Output the [x, y] coordinate of the center of the cell containing the given text.  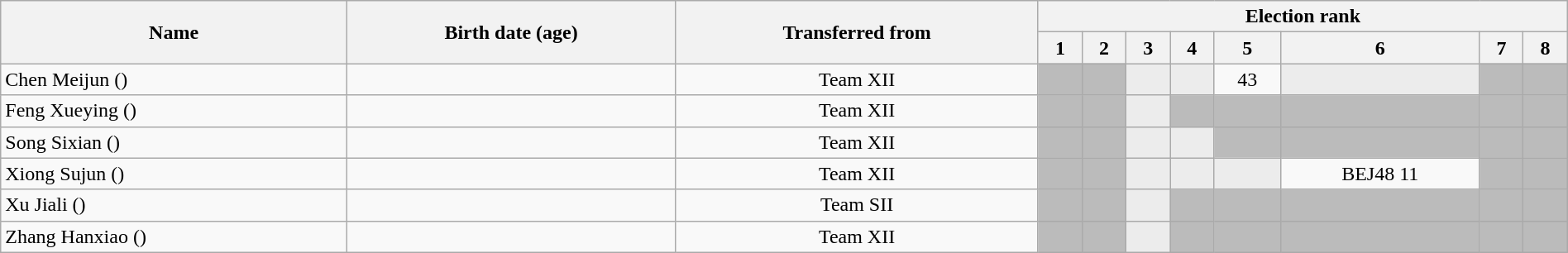
4 [1193, 48]
7 [1502, 48]
8 [1545, 48]
2 [1105, 48]
Feng Xueying () [174, 111]
3 [1148, 48]
6 [1380, 48]
Song Sixian () [174, 142]
Name [174, 32]
43 [1247, 79]
Transferred from [857, 32]
5 [1247, 48]
Xiong Sujun () [174, 174]
Team SII [857, 205]
Xu Jiali () [174, 205]
1 [1060, 48]
Chen Meijun () [174, 79]
Election rank [1303, 17]
Birth date (age) [511, 32]
BEJ48 11 [1380, 174]
Zhang Hanxiao () [174, 236]
